Detect which cell encompasses the target text, then output its [x, y] center coordinate. 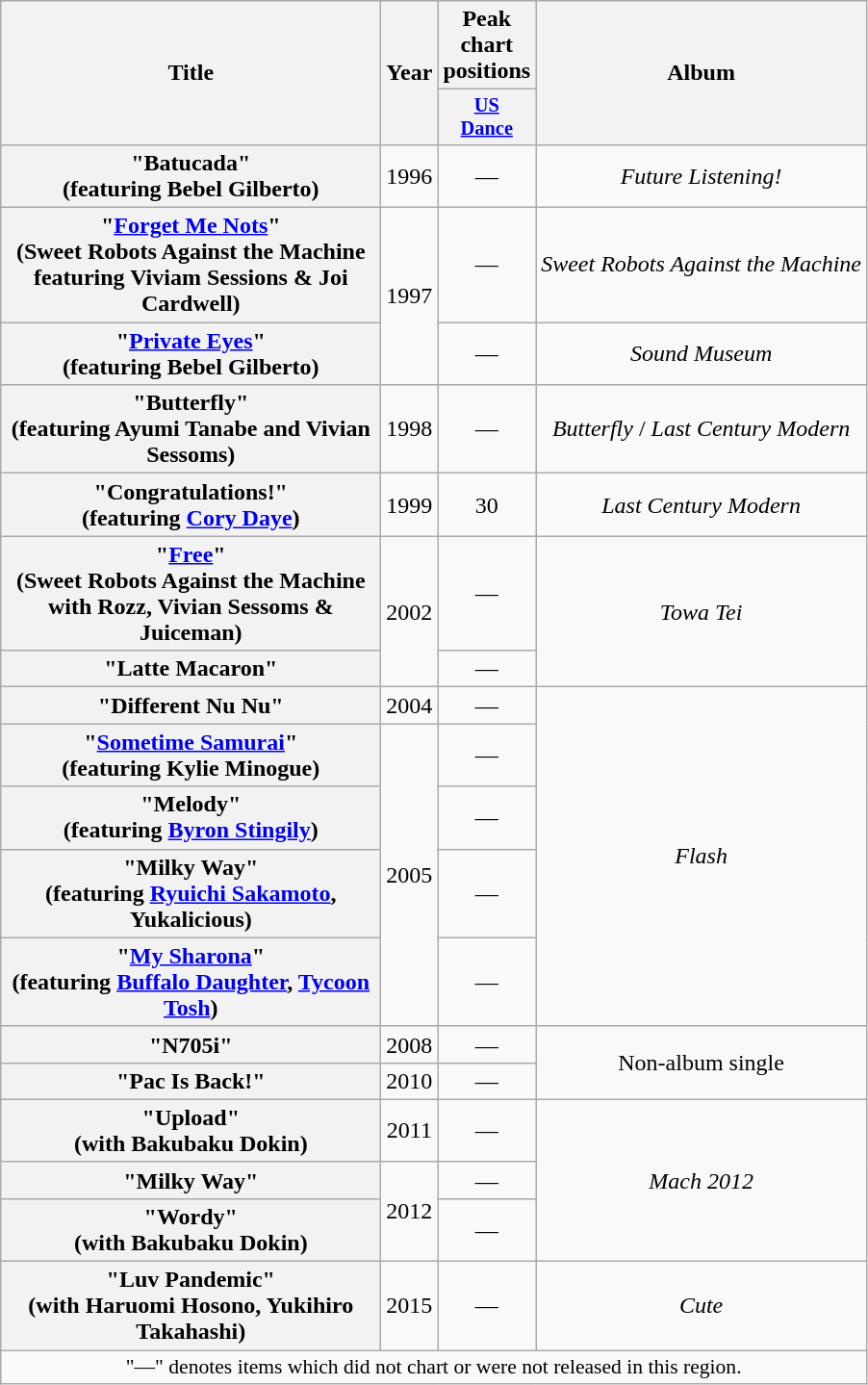
"Melody"(featuring Byron Stingily) [191, 818]
2004 [410, 705]
"Sometime Samurai"(featuring Kylie Minogue) [191, 755]
"Luv Pandemic"(with Haruomi Hosono, Yukihiro Takahashi) [191, 1306]
2011 [410, 1130]
Sound Museum [702, 354]
"Different Nu Nu" [191, 705]
2008 [410, 1044]
Non-album single [702, 1063]
"Butterfly"(featuring Ayumi Tanabe and Vivian Sessoms) [191, 429]
30 [487, 504]
Towa Tei [702, 612]
"Private Eyes"(featuring Bebel Gilberto) [191, 354]
"Milky Way" [191, 1180]
"Wordy"(with Bakubaku Dokin) [191, 1230]
Future Listening! [702, 175]
2005 [410, 875]
"Latte Macaron" [191, 669]
Year [410, 73]
"Pac Is Back!" [191, 1081]
1999 [410, 504]
1997 [410, 296]
"Free"(Sweet Robots Against the Machine with Rozz, Vivian Sessoms & Juiceman) [191, 593]
Mach 2012 [702, 1180]
Title [191, 73]
1998 [410, 429]
Peak chart positions [487, 45]
"My Sharona"(featuring Buffalo Daughter, Tycoon Tosh) [191, 982]
"N705i" [191, 1044]
2010 [410, 1081]
1996 [410, 175]
Flash [702, 857]
"Batucada"(featuring Bebel Gilberto) [191, 175]
2015 [410, 1306]
Last Century Modern [702, 504]
Album [702, 73]
"Forget Me Nots"(Sweet Robots Against the Machine featuring Viviam Sessions & Joi Cardwell) [191, 266]
2012 [410, 1211]
Cute [702, 1306]
USDance [487, 117]
2002 [410, 612]
"Upload"(with Bakubaku Dokin) [191, 1130]
Sweet Robots Against the Machine [702, 266]
"Congratulations!"(featuring Cory Daye) [191, 504]
"—" denotes items which did not chart or were not released in this region. [434, 1368]
Butterfly / Last Century Modern [702, 429]
"Milky Way"(featuring Ryuichi Sakamoto, Yukalicious) [191, 893]
